From the cell containing the given text, extract its center point as (x, y) coordinate. 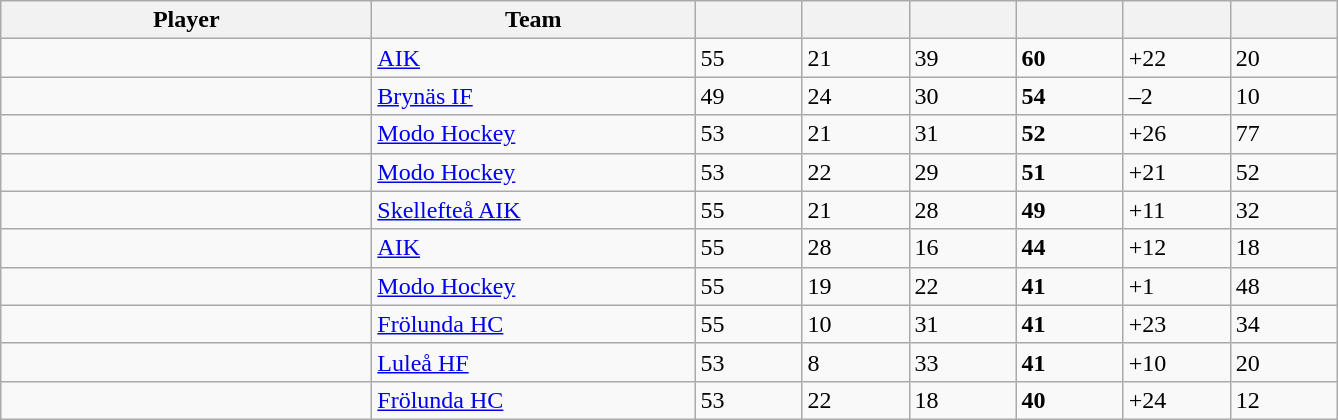
+26 (1176, 134)
32 (1284, 210)
+1 (1176, 286)
+11 (1176, 210)
34 (1284, 324)
Skellefteå AIK (534, 210)
+22 (1176, 58)
+24 (1176, 400)
33 (962, 362)
39 (962, 58)
16 (962, 248)
51 (1070, 172)
+12 (1176, 248)
+23 (1176, 324)
Luleå HF (534, 362)
48 (1284, 286)
8 (856, 362)
12 (1284, 400)
30 (962, 96)
+10 (1176, 362)
19 (856, 286)
40 (1070, 400)
54 (1070, 96)
29 (962, 172)
60 (1070, 58)
Team (534, 20)
Brynäs IF (534, 96)
+21 (1176, 172)
77 (1284, 134)
–2 (1176, 96)
24 (856, 96)
44 (1070, 248)
Player (186, 20)
